For the text-containing cell, return its midpoint in (X, Y) coordinate format. 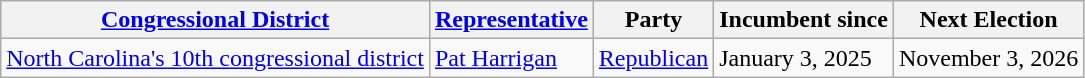
Pat Harrigan (511, 58)
November 3, 2026 (988, 58)
Congressional District (216, 20)
Incumbent since (804, 20)
Next Election (988, 20)
North Carolina's 10th congressional district (216, 58)
January 3, 2025 (804, 58)
Party (653, 20)
Republican (653, 58)
Representative (511, 20)
